Output the [x, y] coordinate of the center of the cell containing the given text.  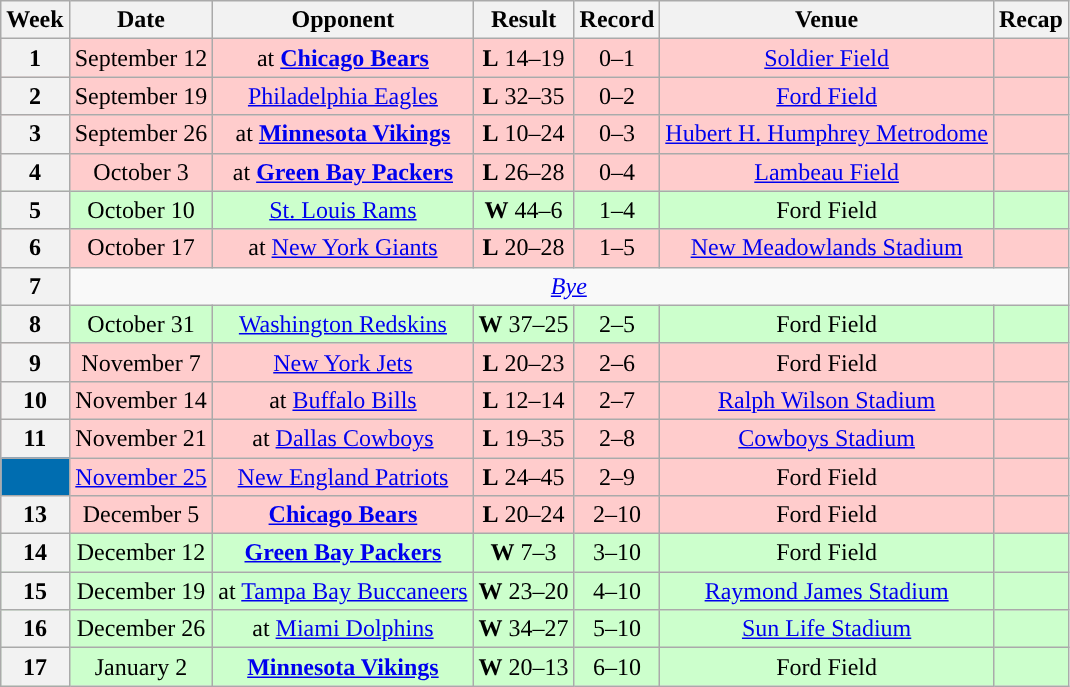
3–10 [617, 553]
4–10 [617, 591]
7 [35, 286]
W 7–3 [524, 553]
October 31 [141, 324]
L 32–35 [524, 96]
L 19–35 [524, 438]
8 [35, 324]
October 17 [141, 248]
2–10 [617, 515]
W 44–6 [524, 210]
L 10–24 [524, 134]
Soldier Field [827, 58]
6 [35, 248]
2–6 [617, 362]
September 12 [141, 58]
Washington Redskins [343, 324]
Lambeau Field [827, 172]
15 [35, 591]
December 12 [141, 553]
Ralph Wilson Stadium [827, 400]
Cowboys Stadium [827, 438]
1 [35, 58]
September 19 [141, 96]
L 24–45 [524, 477]
L 14–19 [524, 58]
17 [35, 667]
L 20–28 [524, 248]
Green Bay Packers [343, 553]
L 12–14 [524, 400]
L 20–23 [524, 362]
October 3 [141, 172]
2–5 [617, 324]
0–2 [617, 96]
W 37–25 [524, 324]
New England Patriots [343, 477]
L 20–24 [524, 515]
13 [35, 515]
at Dallas Cowboys [343, 438]
December 26 [141, 629]
November 25 [141, 477]
0–3 [617, 134]
5–10 [617, 629]
November 14 [141, 400]
at Minnesota Vikings [343, 134]
New Meadowlands Stadium [827, 248]
at New York Giants [343, 248]
Hubert H. Humphrey Metrodome [827, 134]
2 [35, 96]
St. Louis Rams [343, 210]
2–8 [617, 438]
Minnesota Vikings [343, 667]
4 [35, 172]
January 2 [141, 667]
1–4 [617, 210]
at Buffalo Bills [343, 400]
Chicago Bears [343, 515]
Philadelphia Eagles [343, 96]
11 [35, 438]
1–5 [617, 248]
0–4 [617, 172]
Bye [568, 286]
6–10 [617, 667]
September 26 [141, 134]
Date [141, 20]
New York Jets [343, 362]
L 26–28 [524, 172]
Record [617, 20]
5 [35, 210]
Result [524, 20]
2–9 [617, 477]
December 19 [141, 591]
October 10 [141, 210]
Opponent [343, 20]
W 23–20 [524, 591]
0–1 [617, 58]
10 [35, 400]
at Chicago Bears [343, 58]
3 [35, 134]
2–7 [617, 400]
Raymond James Stadium [827, 591]
at Miami Dolphins [343, 629]
Sun Life Stadium [827, 629]
at Green Bay Packers [343, 172]
W 20–13 [524, 667]
December 5 [141, 515]
14 [35, 553]
November 21 [141, 438]
W 34–27 [524, 629]
9 [35, 362]
at Tampa Bay Buccaneers [343, 591]
November 7 [141, 362]
Week [35, 20]
Recap [1030, 20]
16 [35, 629]
Venue [827, 20]
